Output the [X, Y] coordinate of the center of the cell containing the given text.  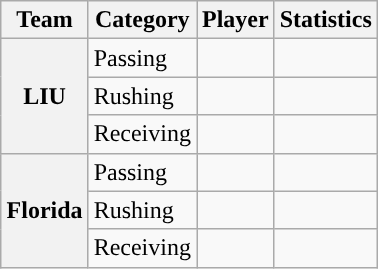
Statistics [326, 20]
Team [44, 20]
Player [235, 20]
LIU [44, 96]
Florida [44, 210]
Category [142, 20]
